Find where the given text appears and provide that cell's center as (x, y) coordinate. 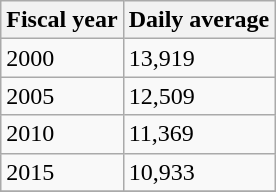
2000 (62, 58)
12,509 (199, 96)
Daily average (199, 20)
2005 (62, 96)
10,933 (199, 172)
11,369 (199, 134)
Fiscal year (62, 20)
2015 (62, 172)
13,919 (199, 58)
2010 (62, 134)
